Search for the cell housing the specified text and yield its [X, Y] center coordinate. 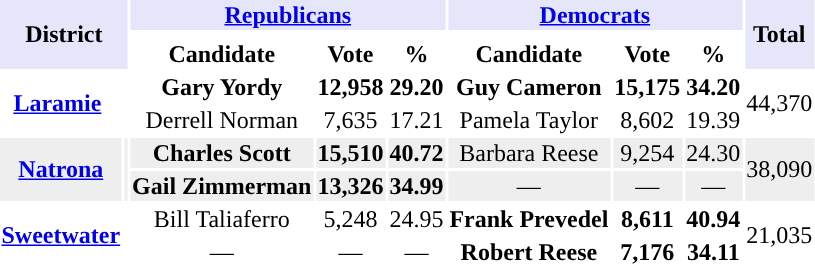
Guy Cameron [529, 87]
8,602 [648, 120]
Gary Yordy [222, 87]
29.20 [416, 87]
Frank Prevedel [529, 219]
13,326 [350, 186]
34.20 [714, 87]
Laramie [58, 104]
7,635 [350, 120]
44,370 [780, 104]
5,248 [350, 219]
40.72 [416, 153]
Natrona [61, 170]
Democrats [595, 15]
15,510 [350, 153]
24.95 [416, 219]
38,090 [780, 170]
12,958 [350, 87]
8,611 [648, 219]
Total [780, 34]
15,175 [648, 87]
Pamela Taylor [529, 120]
Barbara Reese [529, 153]
Gail Zimmerman [222, 186]
9,254 [648, 153]
34.99 [416, 186]
19.39 [714, 120]
Derrell Norman [222, 120]
Republicans [288, 15]
Charles Scott [222, 153]
17.21 [416, 120]
District [64, 34]
40.94 [714, 219]
Bill Taliaferro [222, 219]
24.30 [714, 153]
